Return the [X, Y] coordinate for the center point of the cell that contains the specified text.  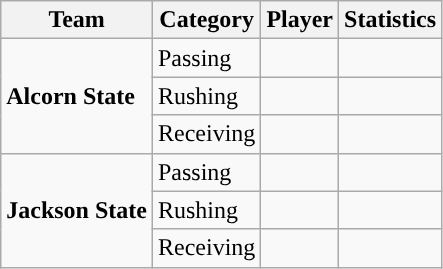
Player [300, 20]
Jackson State [77, 210]
Alcorn State [77, 96]
Statistics [390, 20]
Category [206, 20]
Team [77, 20]
